From the cell containing the given text, extract its center point as (X, Y) coordinate. 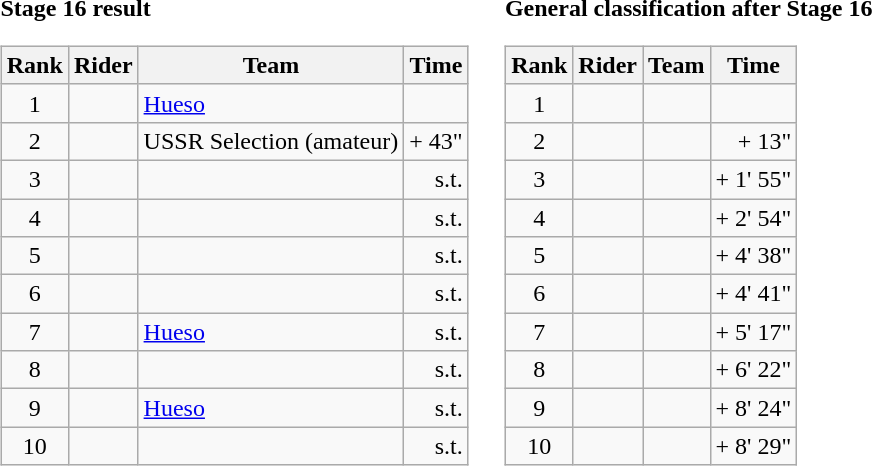
+ 4' 41" (754, 294)
+ 8' 29" (754, 446)
+ 2' 54" (754, 217)
+ 5' 17" (754, 332)
USSR Selection (amateur) (271, 141)
+ 6' 22" (754, 370)
+ 43" (436, 141)
+ 4' 38" (754, 256)
+ 13" (754, 141)
+ 1' 55" (754, 179)
+ 8' 24" (754, 408)
